Find where the given text appears and provide that cell's center as [X, Y] coordinate. 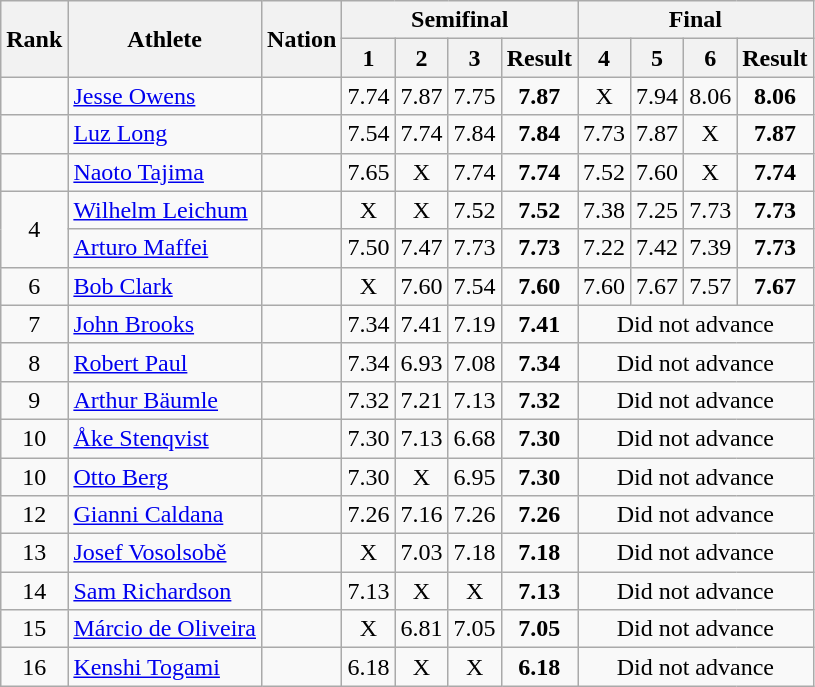
Nation [302, 39]
Sam Richardson [165, 591]
7.25 [658, 210]
16 [34, 667]
Kenshi Togami [165, 667]
Josef Vosolsobě [165, 553]
1 [368, 58]
Åke Stenqvist [165, 438]
7.16 [422, 515]
7.47 [422, 248]
14 [34, 591]
7.94 [658, 96]
Rank [34, 39]
Jesse Owens [165, 96]
Bob Clark [165, 286]
2 [422, 58]
7.39 [710, 248]
7 [34, 324]
5 [658, 58]
7.75 [474, 96]
6.68 [474, 438]
Naoto Tajima [165, 172]
7.21 [422, 400]
Athlete [165, 39]
12 [34, 515]
6.95 [474, 477]
6.93 [422, 362]
15 [34, 629]
7.03 [422, 553]
Wilhelm Leichum [165, 210]
6.81 [422, 629]
7.19 [474, 324]
13 [34, 553]
Robert Paul [165, 362]
Arthur Bäumle [165, 400]
7.08 [474, 362]
Gianni Caldana [165, 515]
John Brooks [165, 324]
3 [474, 58]
Márcio de Oliveira [165, 629]
Luz Long [165, 134]
Final [696, 20]
Arturo Maffei [165, 248]
7.50 [368, 248]
7.22 [604, 248]
Semifinal [460, 20]
7.42 [658, 248]
7.57 [710, 286]
7.65 [368, 172]
Otto Berg [165, 477]
7.38 [604, 210]
8 [34, 362]
9 [34, 400]
